Provide the (X, Y) coordinate of the cell's center where the given text is located.  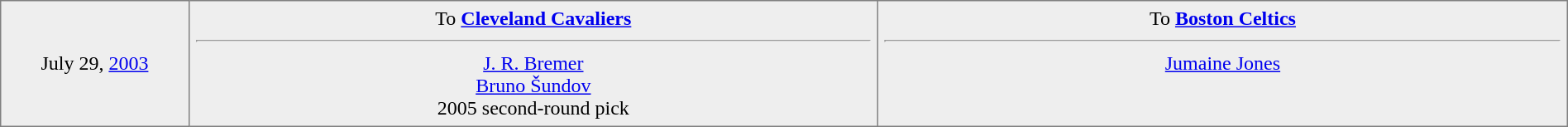
July 29, 2003 (94, 64)
To Boston CelticsJumaine Jones (1223, 64)
To Cleveland CavaliersJ. R. BremerBruno Šundov2005 second-round pick (533, 64)
